Return the [x, y] coordinate for the center point of the cell that contains the specified text.  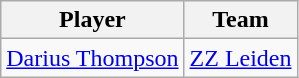
Team [240, 20]
Darius Thompson [92, 58]
ZZ Leiden [240, 58]
Player [92, 20]
